Find where the given text appears and provide that cell's center as [x, y] coordinate. 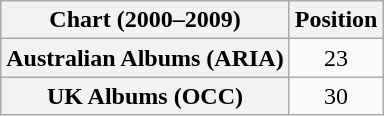
30 [336, 96]
Position [336, 20]
UK Albums (OCC) [145, 96]
Chart (2000–2009) [145, 20]
23 [336, 58]
Australian Albums (ARIA) [145, 58]
